From the cell containing the given text, extract its center point as (X, Y) coordinate. 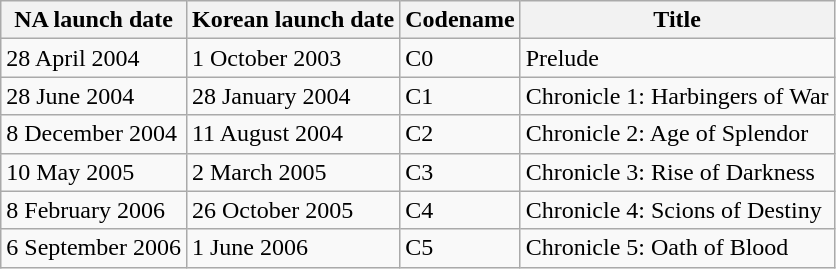
Codename (460, 20)
Title (677, 20)
11 August 2004 (292, 134)
Chronicle 4: Scions of Destiny (677, 210)
28 January 2004 (292, 96)
NA launch date (94, 20)
1 October 2003 (292, 58)
1 June 2006 (292, 248)
C2 (460, 134)
Chronicle 3: Rise of Darkness (677, 172)
C1 (460, 96)
C5 (460, 248)
C4 (460, 210)
6 September 2006 (94, 248)
C0 (460, 58)
2 March 2005 (292, 172)
26 October 2005 (292, 210)
Chronicle 2: Age of Splendor (677, 134)
28 June 2004 (94, 96)
Chronicle 5: Oath of Blood (677, 248)
28 April 2004 (94, 58)
10 May 2005 (94, 172)
8 February 2006 (94, 210)
C3 (460, 172)
8 December 2004 (94, 134)
Prelude (677, 58)
Korean launch date (292, 20)
Chronicle 1: Harbingers of War (677, 96)
